Provide the [x, y] coordinate of the cell's center where the given text is located.  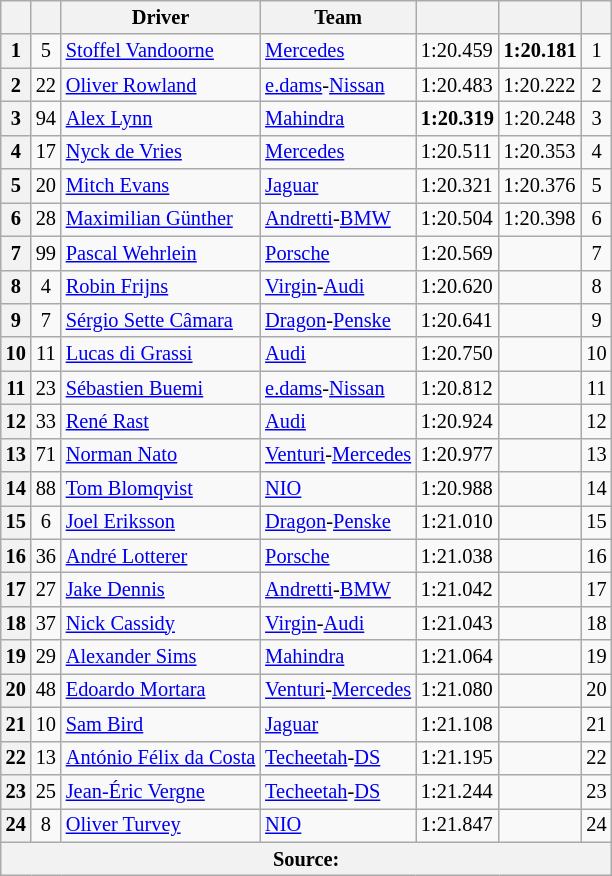
1:20.504 [458, 219]
1:20.750 [458, 354]
Mitch Evans [160, 186]
37 [46, 623]
1:20.924 [458, 421]
1:21.043 [458, 623]
1:21.010 [458, 522]
88 [46, 489]
1:21.195 [458, 758]
1:20.181 [540, 51]
Sébastien Buemi [160, 388]
1:21.244 [458, 791]
Sérgio Sette Câmara [160, 320]
48 [46, 690]
Pascal Wehrlein [160, 253]
1:21.064 [458, 657]
1:20.483 [458, 85]
36 [46, 556]
28 [46, 219]
Tom Blomqvist [160, 489]
1:20.459 [458, 51]
1:21.847 [458, 825]
1:20.569 [458, 253]
Alex Lynn [160, 118]
71 [46, 455]
Stoffel Vandoorne [160, 51]
1:20.321 [458, 186]
1:20.977 [458, 455]
René Rast [160, 421]
Maximilian Günther [160, 219]
Edoardo Mortara [160, 690]
33 [46, 421]
Jake Dennis [160, 589]
Jean-Éric Vergne [160, 791]
Robin Frijns [160, 287]
1:20.248 [540, 118]
1:21.108 [458, 724]
Sam Bird [160, 724]
94 [46, 118]
Team [338, 17]
Alexander Sims [160, 657]
Source: [306, 859]
1:20.353 [540, 152]
99 [46, 253]
André Lotterer [160, 556]
1:20.398 [540, 219]
Driver [160, 17]
Oliver Turvey [160, 825]
Norman Nato [160, 455]
Nyck de Vries [160, 152]
1:20.988 [458, 489]
1:21.080 [458, 690]
Nick Cassidy [160, 623]
1:20.620 [458, 287]
27 [46, 589]
29 [46, 657]
Joel Eriksson [160, 522]
1:20.319 [458, 118]
1:20.222 [540, 85]
25 [46, 791]
1:21.042 [458, 589]
1:20.511 [458, 152]
1:20.376 [540, 186]
António Félix da Costa [160, 758]
Lucas di Grassi [160, 354]
1:20.812 [458, 388]
1:20.641 [458, 320]
1:21.038 [458, 556]
Oliver Rowland [160, 85]
